Return the [X, Y] coordinate for the center point of the cell that contains the specified text.  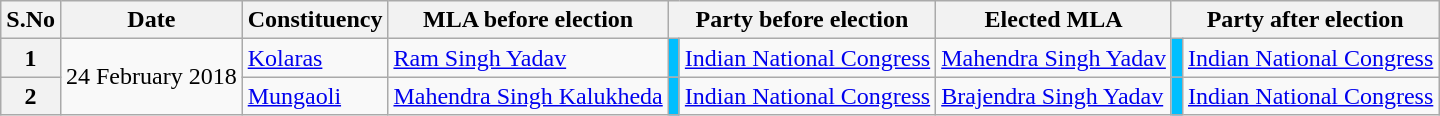
Mahendra Singh Yadav [1054, 58]
Party before election [802, 20]
S.No [31, 20]
Brajendra Singh Yadav [1054, 96]
Kolaras [315, 58]
Mungaoli [315, 96]
Party after election [1304, 20]
1 [31, 58]
2 [31, 96]
Date [151, 20]
Ram Singh Yadav [528, 58]
MLA before election [528, 20]
24 February 2018 [151, 77]
Mahendra Singh Kalukheda [528, 96]
Elected MLA [1054, 20]
Constituency [315, 20]
